Return (X, Y) of the center of cell containing provided text 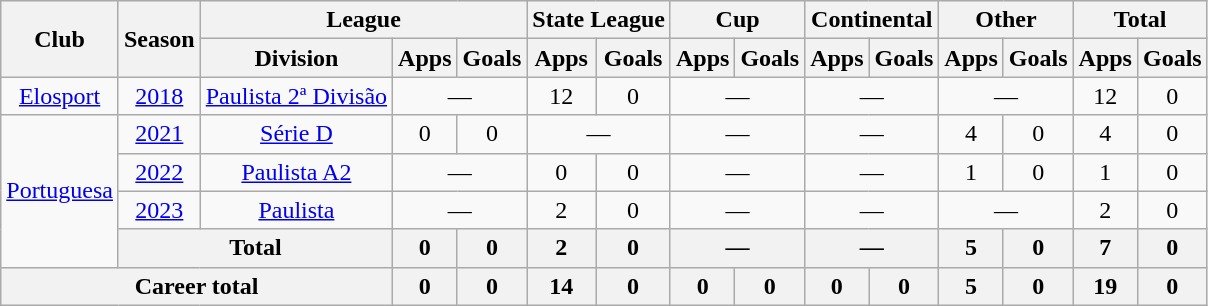
Portuguesa (60, 191)
Paulista 2ª Divisão (296, 96)
Paulista A2 (296, 172)
Division (296, 58)
League (364, 20)
Other (1006, 20)
2021 (159, 134)
Career total (197, 286)
State League (599, 20)
Elosport (60, 96)
Série D (296, 134)
Continental (872, 20)
14 (562, 286)
Cup (737, 20)
Club (60, 39)
2022 (159, 172)
7 (1105, 248)
2018 (159, 96)
Paulista (296, 210)
2023 (159, 210)
Season (159, 39)
19 (1105, 286)
